From the cell containing the given text, extract its center point as [X, Y] coordinate. 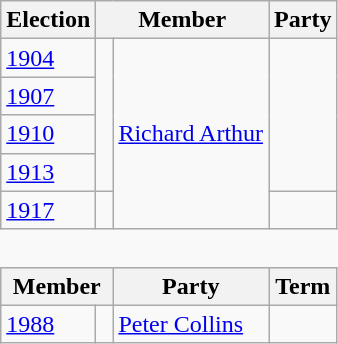
1917 [48, 210]
Election [48, 20]
Peter Collins [191, 324]
1910 [48, 134]
1988 [48, 324]
1904 [48, 58]
Richard Arthur [191, 134]
1913 [48, 172]
Term [303, 286]
1907 [48, 96]
